From the cell containing the given text, extract its center point as [X, Y] coordinate. 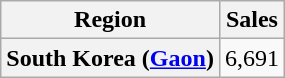
Sales [252, 20]
6,691 [252, 58]
Region [110, 20]
South Korea (Gaon) [110, 58]
